For the text-containing cell, return its midpoint in [x, y] coordinate format. 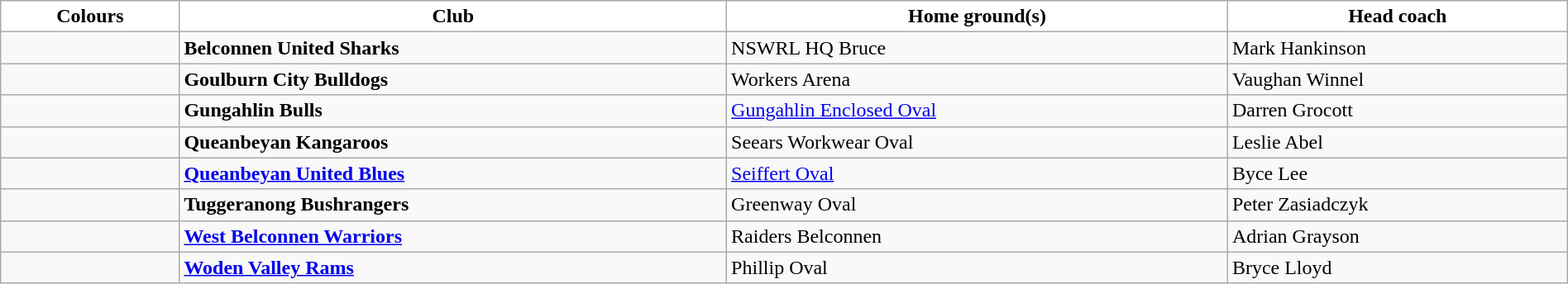
Byce Lee [1398, 173]
Vaughan Winnel [1398, 79]
Adrian Grayson [1398, 236]
NSWRL HQ Bruce [978, 48]
Seears Workwear Oval [978, 142]
Gungahlin Bulls [453, 111]
Club [453, 17]
Leslie Abel [1398, 142]
Belconnen United Sharks [453, 48]
Queanbeyan Kangaroos [453, 142]
Home ground(s) [978, 17]
Peter Zasiadczyk [1398, 205]
Queanbeyan United Blues [453, 173]
Goulburn City Bulldogs [453, 79]
Bryce Lloyd [1398, 267]
Raiders Belconnen [978, 236]
Woden Valley Rams [453, 267]
Phillip Oval [978, 267]
Gungahlin Enclosed Oval [978, 111]
Colours [90, 17]
West Belconnen Warriors [453, 236]
Darren Grocott [1398, 111]
Greenway Oval [978, 205]
Tuggeranong Bushrangers [453, 205]
Seiffert Oval [978, 173]
Head coach [1398, 17]
Mark Hankinson [1398, 48]
Workers Arena [978, 79]
